Identify which cell holds the provided text, then report its [x, y] central coordinate. 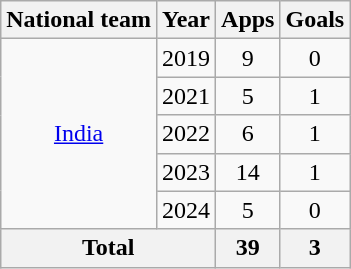
2019 [186, 58]
6 [248, 134]
2022 [186, 134]
National team [79, 20]
2024 [186, 210]
3 [315, 248]
Year [186, 20]
39 [248, 248]
Total [108, 248]
India [79, 134]
Apps [248, 20]
Goals [315, 20]
2023 [186, 172]
9 [248, 58]
2021 [186, 96]
14 [248, 172]
